Capture the cell that displays the provided text and extract its (x, y) central coordinate. 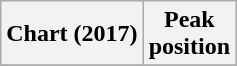
Chart (2017) (72, 34)
Peakposition (189, 34)
